Find where the given text appears and provide that cell's center as [x, y] coordinate. 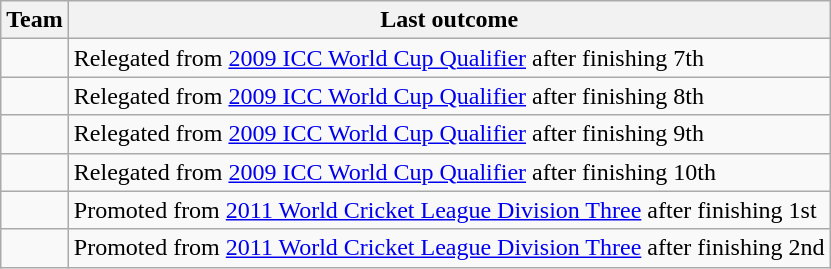
Last outcome [449, 20]
Relegated from 2009 ICC World Cup Qualifier after finishing 8th [449, 96]
Promoted from 2011 World Cricket League Division Three after finishing 1st [449, 210]
Relegated from 2009 ICC World Cup Qualifier after finishing 10th [449, 172]
Team [35, 20]
Relegated from 2009 ICC World Cup Qualifier after finishing 9th [449, 134]
Relegated from 2009 ICC World Cup Qualifier after finishing 7th [449, 58]
Promoted from 2011 World Cricket League Division Three after finishing 2nd [449, 248]
